For the text-containing cell, return its midpoint in [x, y] coordinate format. 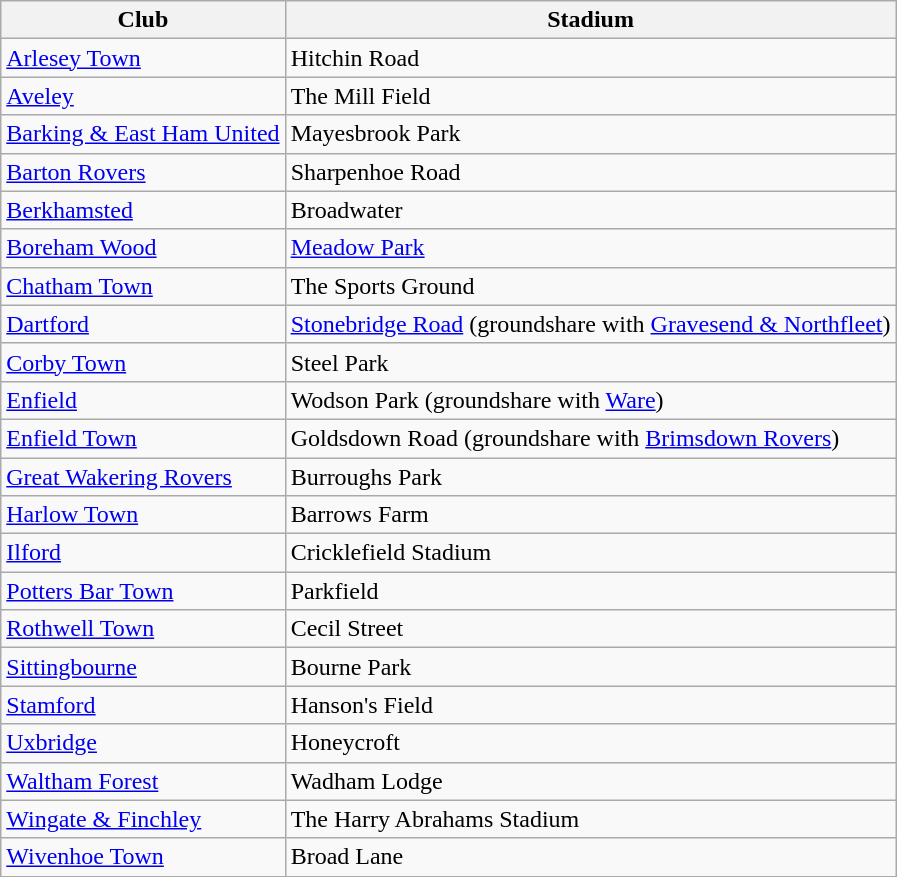
Broadwater [590, 210]
Dartford [143, 324]
Goldsdown Road (groundshare with Brimsdown Rovers) [590, 438]
Enfield [143, 400]
Corby Town [143, 362]
Berkhamsted [143, 210]
Cricklefield Stadium [590, 553]
Bourne Park [590, 667]
Honeycroft [590, 743]
Chatham Town [143, 286]
Barking & East Ham United [143, 134]
Burroughs Park [590, 477]
Wadham Lodge [590, 781]
Rothwell Town [143, 629]
Cecil Street [590, 629]
Aveley [143, 96]
Broad Lane [590, 857]
Stamford [143, 705]
Hanson's Field [590, 705]
Barton Rovers [143, 172]
Potters Bar Town [143, 591]
Stonebridge Road (groundshare with Gravesend & Northfleet) [590, 324]
Uxbridge [143, 743]
Enfield Town [143, 438]
Arlesey Town [143, 58]
Sittingbourne [143, 667]
Parkfield [590, 591]
Wingate & Finchley [143, 819]
Meadow Park [590, 248]
The Mill Field [590, 96]
Sharpenhoe Road [590, 172]
Wivenhoe Town [143, 857]
Harlow Town [143, 515]
The Sports Ground [590, 286]
Hitchin Road [590, 58]
Mayesbrook Park [590, 134]
Waltham Forest [143, 781]
Steel Park [590, 362]
Wodson Park (groundshare with Ware) [590, 400]
Barrows Farm [590, 515]
Ilford [143, 553]
Boreham Wood [143, 248]
The Harry Abrahams Stadium [590, 819]
Club [143, 20]
Great Wakering Rovers [143, 477]
Stadium [590, 20]
